From the cell containing the given text, extract its center point as (X, Y) coordinate. 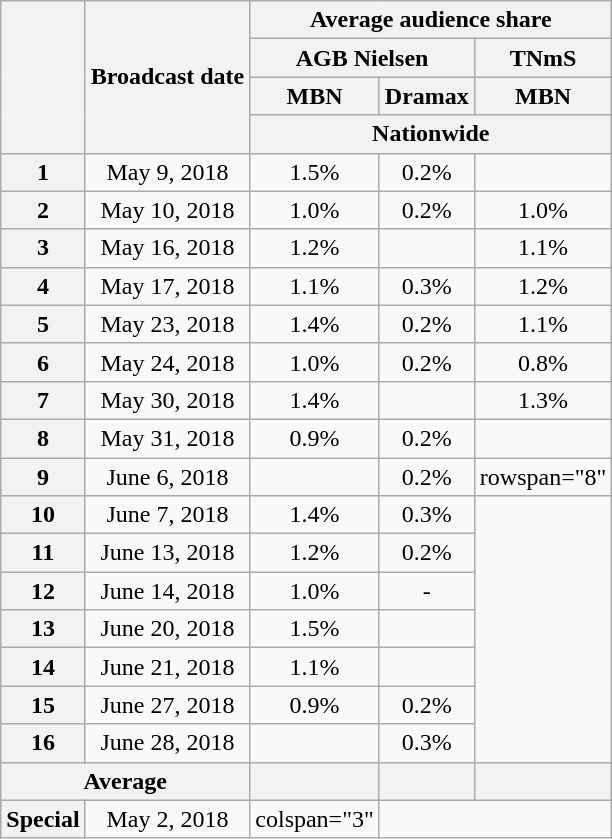
11 (43, 553)
6 (43, 362)
June 27, 2018 (168, 705)
9 (43, 477)
Average audience share (431, 20)
Special (43, 819)
rowspan="8" (543, 477)
2 (43, 210)
TNmS (543, 58)
0.8% (543, 362)
June 6, 2018 (168, 477)
13 (43, 629)
1.3% (543, 400)
12 (43, 591)
AGB Nielsen (362, 58)
May 24, 2018 (168, 362)
June 28, 2018 (168, 743)
16 (43, 743)
4 (43, 286)
14 (43, 667)
May 16, 2018 (168, 248)
May 17, 2018 (168, 286)
June 21, 2018 (168, 667)
5 (43, 324)
Average (126, 781)
June 14, 2018 (168, 591)
- (426, 591)
June 20, 2018 (168, 629)
May 10, 2018 (168, 210)
June 7, 2018 (168, 515)
May 23, 2018 (168, 324)
colspan="3" (315, 819)
1 (43, 172)
May 31, 2018 (168, 438)
Broadcast date (168, 77)
Dramax (426, 96)
Nationwide (431, 134)
10 (43, 515)
8 (43, 438)
May 9, 2018 (168, 172)
May 2, 2018 (168, 819)
3 (43, 248)
7 (43, 400)
May 30, 2018 (168, 400)
June 13, 2018 (168, 553)
15 (43, 705)
